Output the (X, Y) coordinate of the center of the cell containing the given text.  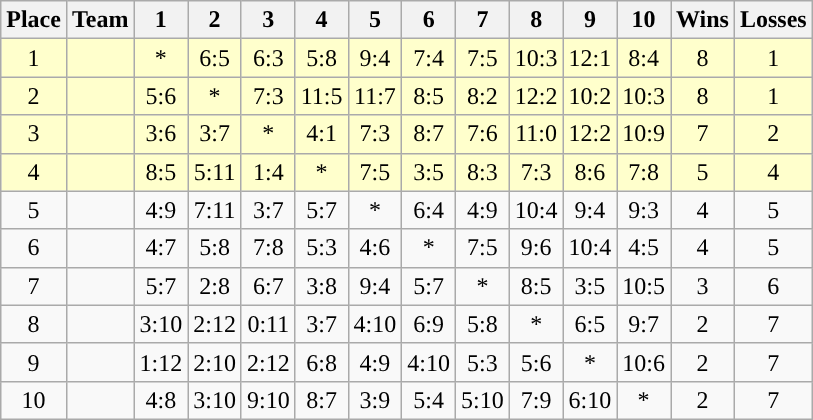
7:4 (429, 58)
3:8 (322, 286)
6:10 (590, 400)
6:8 (322, 362)
Team (100, 20)
10:2 (590, 96)
Losses (773, 20)
12:1 (590, 58)
8:6 (590, 172)
11:5 (322, 96)
5:4 (429, 400)
2:8 (215, 286)
4:5 (644, 248)
11:7 (375, 96)
2:10 (215, 362)
4:6 (375, 248)
Wins (702, 20)
4:1 (322, 134)
1:12 (161, 362)
7:6 (483, 134)
6:4 (429, 210)
8:2 (483, 96)
8:4 (644, 58)
4:8 (161, 400)
4:7 (161, 248)
6:7 (268, 286)
10:6 (644, 362)
3:6 (161, 134)
1:4 (268, 172)
7:9 (536, 400)
11:0 (536, 134)
9:3 (644, 210)
8:3 (483, 172)
5:10 (483, 400)
6:3 (268, 58)
9:6 (536, 248)
10:9 (644, 134)
0:11 (268, 324)
6:9 (429, 324)
10:5 (644, 286)
3:9 (375, 400)
7:11 (215, 210)
9:10 (268, 400)
Place (34, 20)
9:7 (644, 324)
5:11 (215, 172)
